From the cell containing the given text, extract its center point as (X, Y) coordinate. 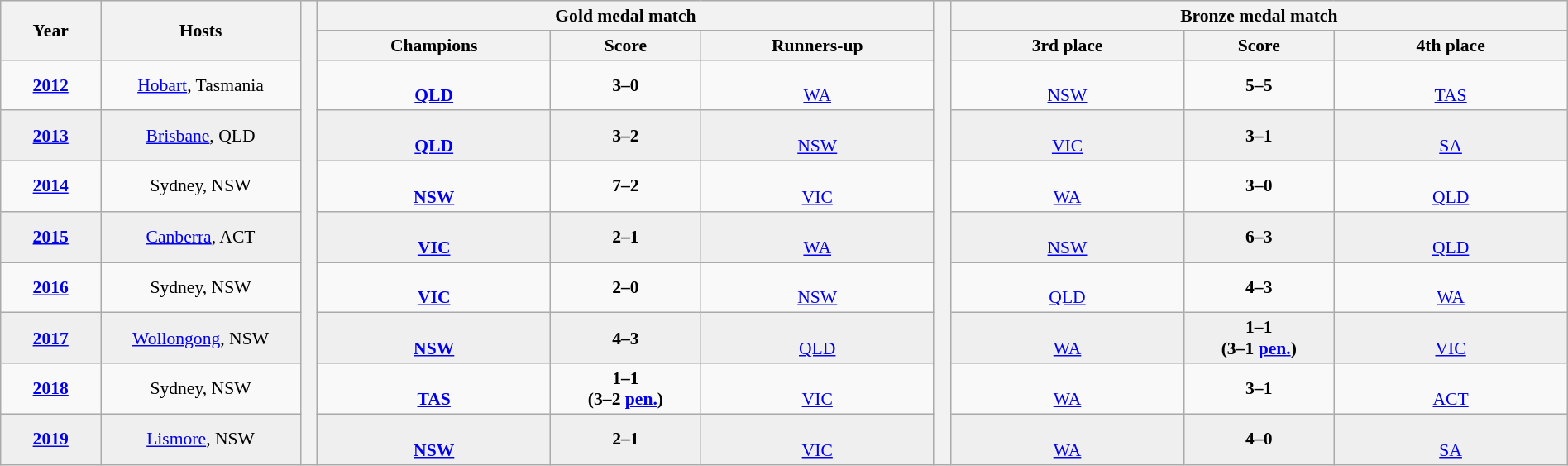
2019 (51, 439)
2018 (51, 389)
3rd place (1067, 46)
Champions (434, 46)
2015 (51, 237)
1–1(3–1 pen.) (1259, 338)
4–0 (1259, 439)
2–0 (625, 288)
Hosts (201, 30)
6–3 (1259, 237)
Runners-up (817, 46)
Brisbane, QLD (201, 136)
2012 (51, 84)
2013 (51, 136)
7–2 (625, 187)
ACT (1451, 389)
Hobart, Tasmania (201, 84)
Lismore, NSW (201, 439)
2014 (51, 187)
Canberra, ACT (201, 237)
3–2 (625, 136)
Year (51, 30)
Wollongong, NSW (201, 338)
Gold medal match (626, 16)
4th place (1451, 46)
2016 (51, 288)
5–5 (1259, 84)
2017 (51, 338)
1–1(3–2 pen.) (625, 389)
Bronze medal match (1259, 16)
